From the cell containing the given text, extract its center point as (X, Y) coordinate. 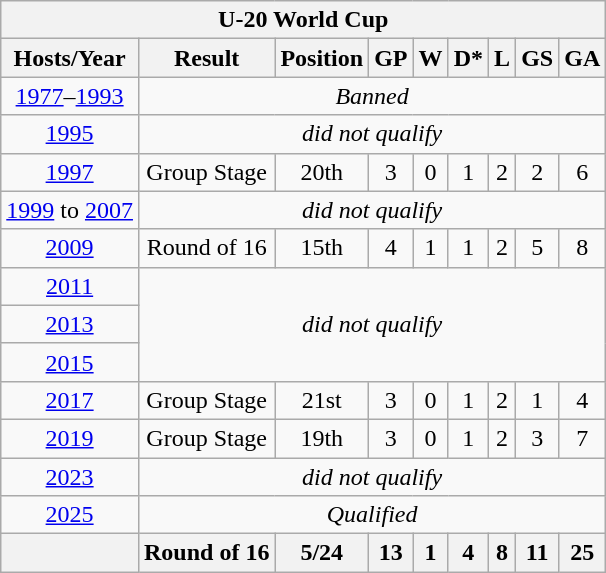
L (502, 58)
2013 (70, 324)
GS (538, 58)
6 (582, 172)
7 (582, 438)
19th (322, 438)
5/24 (322, 553)
1999 to 2007 (70, 210)
2025 (70, 515)
13 (391, 553)
Banned (372, 96)
25 (582, 553)
1997 (70, 172)
11 (538, 553)
2009 (70, 248)
GP (391, 58)
Result (206, 58)
21st (322, 400)
2023 (70, 477)
1995 (70, 134)
2017 (70, 400)
2011 (70, 286)
1977–1993 (70, 96)
Hosts/Year (70, 58)
D* (468, 58)
20th (322, 172)
5 (538, 248)
Position (322, 58)
U-20 World Cup (304, 20)
Qualified (372, 515)
15th (322, 248)
W (430, 58)
GA (582, 58)
2019 (70, 438)
2015 (70, 362)
